From the cell containing the given text, extract its center point as [x, y] coordinate. 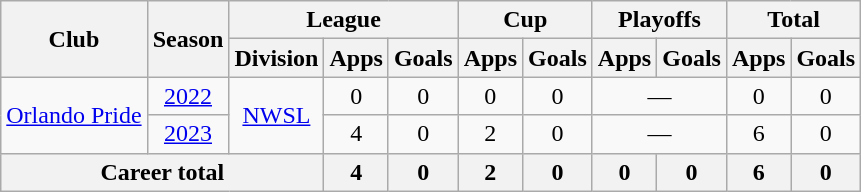
Club [74, 39]
2022 [188, 96]
Career total [162, 172]
Season [188, 39]
Playoffs [659, 20]
Cup [525, 20]
2023 [188, 134]
Total [793, 20]
League [344, 20]
Orlando Pride [74, 115]
NWSL [276, 115]
Division [276, 58]
